Find where the given text appears and provide that cell's center as (X, Y) coordinate. 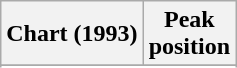
Chart (1993) (72, 34)
Peakposition (189, 34)
